Return [x, y] of the center of cell containing provided text 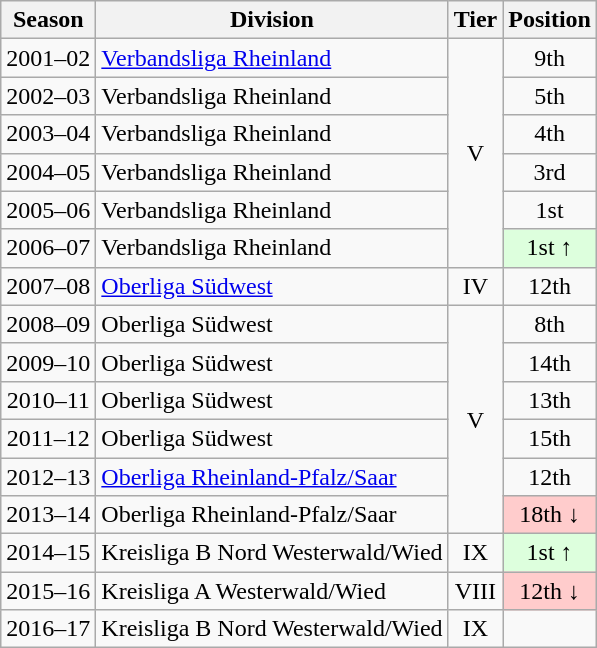
2006–07 [48, 248]
IV [476, 286]
2011–12 [48, 438]
1st [550, 210]
Season [48, 20]
4th [550, 134]
2012–13 [48, 477]
12th ↓ [550, 591]
2002–03 [48, 96]
Tier [476, 20]
2004–05 [48, 172]
2001–02 [48, 58]
5th [550, 96]
13th [550, 400]
14th [550, 362]
2005–06 [48, 210]
VIII [476, 591]
18th ↓ [550, 515]
Position [550, 20]
2008–09 [48, 324]
3rd [550, 172]
2014–15 [48, 553]
8th [550, 324]
2010–11 [48, 400]
2016–17 [48, 629]
2007–08 [48, 286]
Division [272, 20]
Kreisliga A Westerwald/Wied [272, 591]
2013–14 [48, 515]
15th [550, 438]
2009–10 [48, 362]
9th [550, 58]
2003–04 [48, 134]
2015–16 [48, 591]
